Determine the [x, y] coordinate at the center of the cell enclosing the given text.  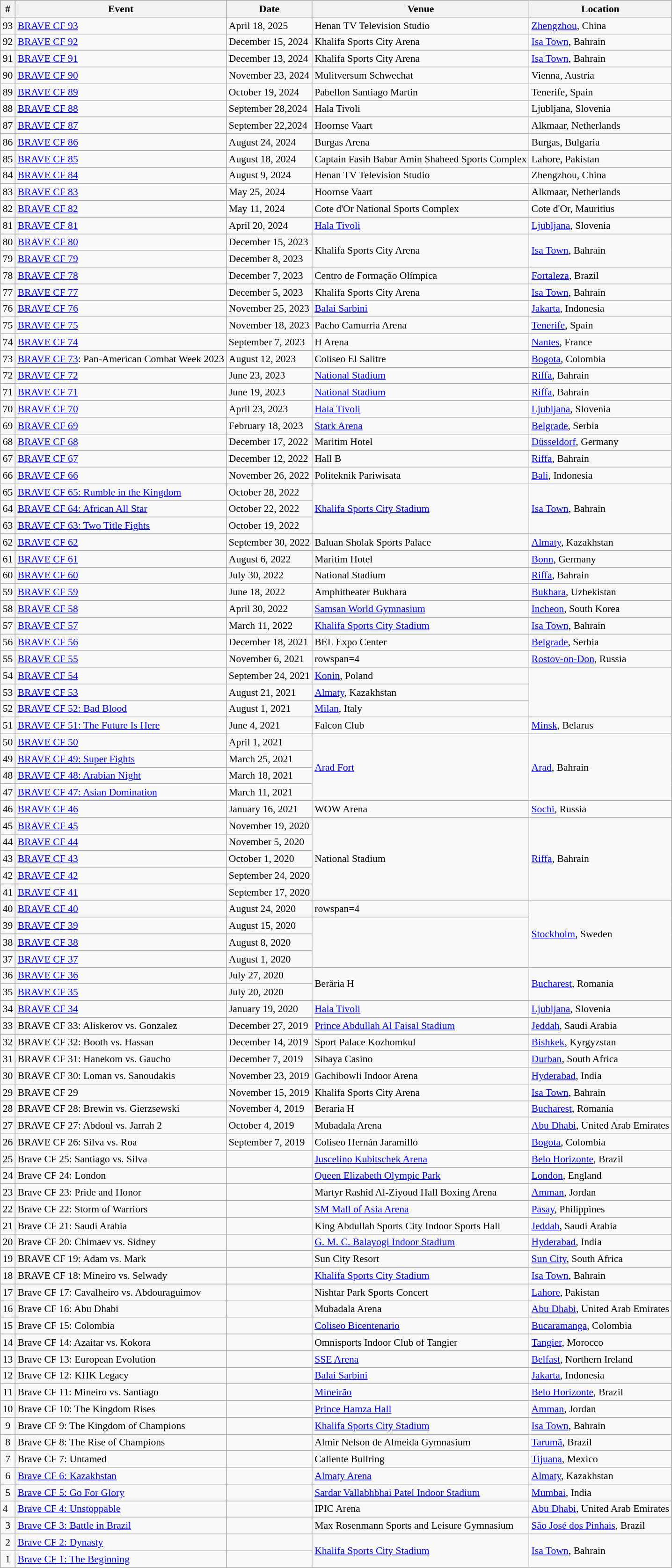
March 18, 2021 [270, 776]
35 [8, 992]
11 [8, 1393]
16 [8, 1309]
41 [8, 892]
43 [8, 859]
December 27, 2019 [270, 1026]
83 [8, 192]
40 [8, 909]
60 [8, 576]
BRAVE CF 30: Loman vs. Sanoudakis [121, 1076]
Brave CF 21: Saudi Arabia [121, 1226]
BRAVE CF 26: Silva vs. Roa [121, 1143]
July 27, 2020 [270, 976]
Omnisports Indoor Club of Tangier [420, 1342]
50 [8, 743]
72 [8, 376]
82 [8, 209]
BRAVE CF 73: Pan-American Combat Week 2023 [121, 359]
58 [8, 609]
BRAVE CF 76 [121, 309]
Brave CF 12: KHK Legacy [121, 1376]
54 [8, 676]
BRAVE CF 79 [121, 259]
November 25, 2023 [270, 309]
BRAVE CF 63: Two Title Fights [121, 526]
Sochi, Russia [600, 809]
# [8, 9]
93 [8, 26]
Konin, Poland [420, 676]
Almir Nelson de Almeida Gymnasium [420, 1443]
April 20, 2024 [270, 226]
Vienna, Austria [600, 76]
10 [8, 1409]
64 [8, 509]
25 [8, 1159]
BRAVE CF 72 [121, 376]
Brave CF 25: Santiago vs. Silva [121, 1159]
38 [8, 942]
Incheon, South Korea [600, 609]
BRAVE CF 31: Hanekom vs. Gaucho [121, 1059]
51 [8, 726]
December 17, 2022 [270, 442]
55 [8, 659]
December 7, 2019 [270, 1059]
19 [8, 1259]
85 [8, 159]
23 [8, 1193]
BRAVE CF 36 [121, 976]
BRAVE CF 40 [121, 909]
Brave CF 2: Dynasty [121, 1543]
Falcon Club [420, 726]
BRAVE CF 50 [121, 743]
August 12, 2023 [270, 359]
BRAVE CF 57 [121, 626]
November 15, 2019 [270, 1093]
74 [8, 343]
89 [8, 92]
Prince Hamza Hall [420, 1409]
Durban, South Africa [600, 1059]
Coliseo Hernán Jaramillo [420, 1143]
Nantes, France [600, 343]
Brave CF 13: European Evolution [121, 1359]
68 [8, 442]
Queen Elizabeth Olympic Park [420, 1176]
November 23, 2024 [270, 76]
57 [8, 626]
June 19, 2023 [270, 393]
BRAVE CF 92 [121, 42]
September 28,2024 [270, 109]
August 8, 2020 [270, 942]
January 19, 2020 [270, 1009]
92 [8, 42]
January 16, 2021 [270, 809]
Politeknik Pariwisata [420, 476]
62 [8, 542]
45 [8, 826]
48 [8, 776]
June 4, 2021 [270, 726]
Brave CF 1: The Beginning [121, 1559]
Bonn, Germany [600, 559]
Coliseo El Salitre [420, 359]
6 [8, 1476]
Caliente Bullring [420, 1459]
Mulitversum Schwechat [420, 76]
BRAVE CF 85 [121, 159]
BRAVE CF 32: Booth vs. Hassan [121, 1043]
Sardar Vallabhbhai Patel Indoor Stadium [420, 1493]
September 22,2024 [270, 126]
59 [8, 592]
28 [8, 1109]
BRAVE CF 81 [121, 226]
BRAVE CF 61 [121, 559]
BRAVE CF 51: The Future Is Here [121, 726]
56 [8, 642]
December 18, 2021 [270, 642]
August 24, 2020 [270, 909]
March 25, 2021 [270, 759]
Brave CF 16: Abu Dhabi [121, 1309]
Bucaramanga, Colombia [600, 1326]
84 [8, 175]
Bali, Indonesia [600, 476]
July 20, 2020 [270, 992]
73 [8, 359]
12 [8, 1376]
Cote d'Or National Sports Complex [420, 209]
91 [8, 59]
BRAVE CF 56 [121, 642]
Brave CF 15: Colombia [121, 1326]
Nishtar Park Sports Concert [420, 1292]
BRAVE CF 49: Super Fights [121, 759]
Pacho Camurria Arena [420, 326]
Date [270, 9]
Juscelino Kubitschek Arena [420, 1159]
May 11, 2024 [270, 209]
August 18, 2024 [270, 159]
Prince Abdullah Al Faisal Stadium [420, 1026]
BRAVE CF 60 [121, 576]
Milan, Italy [420, 709]
90 [8, 76]
BRAVE CF 62 [121, 542]
44 [8, 842]
Fortaleza, Brazil [600, 276]
63 [8, 526]
BRAVE CF 47: Asian Domination [121, 793]
Baluan Sholak Sports Palace [420, 542]
BRAVE CF 71 [121, 393]
Brave CF 24: London [121, 1176]
October 4, 2019 [270, 1126]
BRAVE CF 66 [121, 476]
Brave CF 9: The Kingdom of Champions [121, 1426]
30 [8, 1076]
WOW Arena [420, 809]
42 [8, 876]
December 14, 2019 [270, 1043]
77 [8, 292]
BRAVE CF 86 [121, 142]
H Arena [420, 343]
Amphitheater Bukhara [420, 592]
Gachibowli Indoor Arena [420, 1076]
BRAVE CF 93 [121, 26]
Pabellon Santiago Martin [420, 92]
BRAVE CF 45 [121, 826]
November 26, 2022 [270, 476]
BRAVE CF 43 [121, 859]
Cote d'Or, Mauritius [600, 209]
78 [8, 276]
Brave CF 5: Go For Glory [121, 1493]
Centro de Formação Olímpica [420, 276]
BRAVE CF 53 [121, 693]
26 [8, 1143]
81 [8, 226]
December 15, 2023 [270, 242]
Belfast, Northern Ireland [600, 1359]
October 19, 2024 [270, 92]
Brave CF 14: Azaitar vs. Kokora [121, 1342]
Arad Fort [420, 767]
September 24, 2020 [270, 876]
April 18, 2025 [270, 26]
46 [8, 809]
65 [8, 492]
December 5, 2023 [270, 292]
Minsk, Belarus [600, 726]
September 7, 2019 [270, 1143]
October 1, 2020 [270, 859]
August 1, 2020 [270, 959]
Sibaya Casino [420, 1059]
Brave CF 17: Cavalheiro vs. Abdouraguimov [121, 1292]
BRAVE CF 19: Adam vs. Mark [121, 1259]
Stockholm, Sweden [600, 934]
December 7, 2023 [270, 276]
BRAVE CF 67 [121, 459]
Brave CF 8: The Rise of Champions [121, 1443]
November 23, 2019 [270, 1076]
Location [600, 9]
March 11, 2022 [270, 626]
32 [8, 1043]
88 [8, 109]
3 [8, 1526]
BRAVE CF 68 [121, 442]
BRAVE CF 55 [121, 659]
Mineirão [420, 1393]
May 25, 2024 [270, 192]
Tangier, Morocco [600, 1342]
BRAVE CF 74 [121, 343]
BRAVE CF 84 [121, 175]
33 [8, 1026]
BRAVE CF 82 [121, 209]
August 24, 2024 [270, 142]
Arad, Bahrain [600, 767]
BRAVE CF 77 [121, 292]
BRAVE CF 83 [121, 192]
BRAVE CF 91 [121, 59]
22 [8, 1209]
BRAVE CF 78 [121, 276]
London, England [600, 1176]
87 [8, 126]
79 [8, 259]
November 6, 2021 [270, 659]
Brave CF 22: Storm of Warriors [121, 1209]
13 [8, 1359]
70 [8, 409]
BRAVE CF 37 [121, 959]
November 5, 2020 [270, 842]
14 [8, 1342]
86 [8, 142]
Rostov-on-Don, Russia [600, 659]
October 22, 2022 [270, 509]
SSE Arena [420, 1359]
Samsan World Gymnasium [420, 609]
BRAVE CF 90 [121, 76]
SM Mall of Asia Arena [420, 1209]
4 [8, 1509]
Brave CF 3: Battle in Brazil [121, 1526]
52 [8, 709]
BRAVE CF 87 [121, 126]
BRAVE CF 34 [121, 1009]
BRAVE CF 52: Bad Blood [121, 709]
Berăria H [420, 984]
80 [8, 242]
BRAVE CF 48: Arabian Night [121, 776]
9 [8, 1426]
Martyr Rashid Al-Ziyoud Hall Boxing Arena [420, 1193]
August 21, 2021 [270, 693]
BRAVE CF 80 [121, 242]
75 [8, 326]
April 1, 2021 [270, 743]
BRAVE CF 64: African All Star [121, 509]
IPIC Arena [420, 1509]
August 1, 2021 [270, 709]
September 7, 2023 [270, 343]
December 12, 2022 [270, 459]
Stark Arena [420, 426]
BRAVE CF 46 [121, 809]
39 [8, 926]
G. M. C. Balayogi Indoor Stadium [420, 1242]
BRAVE CF 27: Abdoul vs. Jarrah 2 [121, 1126]
BRAVE CF 70 [121, 409]
24 [8, 1176]
8 [8, 1443]
29 [8, 1093]
36 [8, 976]
June 18, 2022 [270, 592]
15 [8, 1326]
1 [8, 1559]
18 [8, 1276]
71 [8, 393]
BRAVE CF 42 [121, 876]
27 [8, 1126]
BRAVE CF 54 [121, 676]
Event [121, 9]
Beraria H [420, 1109]
August 15, 2020 [270, 926]
BRAVE CF 88 [121, 109]
Brave CF 4: Unstoppable [121, 1509]
Sun City Resort [420, 1259]
BRAVE CF 44 [121, 842]
BRAVE CF 89 [121, 92]
Pasay, Philippines [600, 1209]
Sun City, South Africa [600, 1259]
August 9, 2024 [270, 175]
76 [8, 309]
November 19, 2020 [270, 826]
Almaty Arena [420, 1476]
Bishkek, Kyrgyzstan [600, 1043]
December 8, 2023 [270, 259]
March 11, 2021 [270, 793]
February 18, 2023 [270, 426]
53 [8, 693]
November 4, 2019 [270, 1109]
5 [8, 1493]
August 6, 2022 [270, 559]
Max Rosenmann Sports and Leisure Gymnasium [420, 1526]
September 30, 2022 [270, 542]
BRAVE CF 33: Aliskerov vs. Gonzalez [121, 1026]
Brave CF 23: Pride and Honor [121, 1193]
Tijuana, Mexico [600, 1459]
Burgas Arena [420, 142]
April 23, 2023 [270, 409]
34 [8, 1009]
Bukhara, Uzbekistan [600, 592]
BRAVE CF 69 [121, 426]
37 [8, 959]
2 [8, 1543]
61 [8, 559]
66 [8, 476]
December 15, 2024 [270, 42]
BRAVE CF 18: Mineiro vs. Selwady [121, 1276]
BRAVE CF 75 [121, 326]
BRAVE CF 28: Brewin vs. Gierzsewski [121, 1109]
Coliseo Bicentenario [420, 1326]
September 24, 2021 [270, 676]
Brave CF 10: The Kingdom Rises [121, 1409]
Hall B [420, 459]
Brave CF 6: Kazakhstan [121, 1476]
BRAVE CF 38 [121, 942]
67 [8, 459]
BRAVE CF 35 [121, 992]
BRAVE CF 39 [121, 926]
21 [8, 1226]
Brave CF 11: Mineiro vs. Santiago [121, 1393]
Burgas, Bulgaria [600, 142]
BEL Expo Center [420, 642]
7 [8, 1459]
31 [8, 1059]
December 13, 2024 [270, 59]
São José dos Pinhais, Brazil [600, 1526]
King Abdullah Sports City Indoor Sports Hall [420, 1226]
Sport Palace Kozhomkul [420, 1043]
July 30, 2022 [270, 576]
Brave CF 7: Untamed [121, 1459]
49 [8, 759]
October 28, 2022 [270, 492]
BRAVE CF 65: Rumble in the Kingdom [121, 492]
17 [8, 1292]
BRAVE CF 41 [121, 892]
September 17, 2020 [270, 892]
69 [8, 426]
Venue [420, 9]
47 [8, 793]
BRAVE CF 59 [121, 592]
BRAVE CF 58 [121, 609]
June 23, 2023 [270, 376]
November 18, 2023 [270, 326]
October 19, 2022 [270, 526]
BRAVE CF 29 [121, 1093]
April 30, 2022 [270, 609]
Brave CF 20: Chimaev vs. Sidney [121, 1242]
Düsseldorf, Germany [600, 442]
Mumbai, India [600, 1493]
20 [8, 1242]
Captain Fasih Babar Amin Shaheed Sports Complex [420, 159]
Tarumã, Brazil [600, 1443]
